Provide the (X, Y) coordinate of the cell's center where the given text is located.  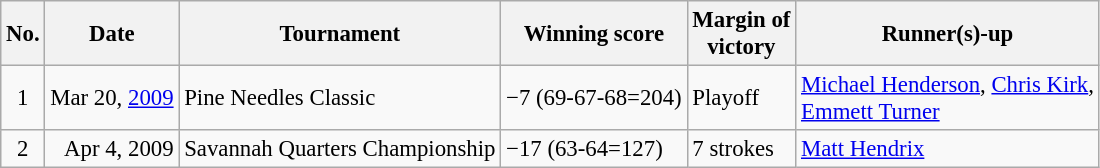
Winning score (594, 34)
Matt Hendrix (948, 149)
No. (23, 34)
−7 (69-67-68=204) (594, 98)
Mar 20, 2009 (112, 98)
1 (23, 98)
Margin ofvictory (742, 34)
Date (112, 34)
Runner(s)-up (948, 34)
Apr 4, 2009 (112, 149)
Playoff (742, 98)
Pine Needles Classic (340, 98)
2 (23, 149)
−17 (63-64=127) (594, 149)
Tournament (340, 34)
Savannah Quarters Championship (340, 149)
7 strokes (742, 149)
Michael Henderson, Chris Kirk, Emmett Turner (948, 98)
